Output the (x, y) coordinate of the center of the cell containing the given text.  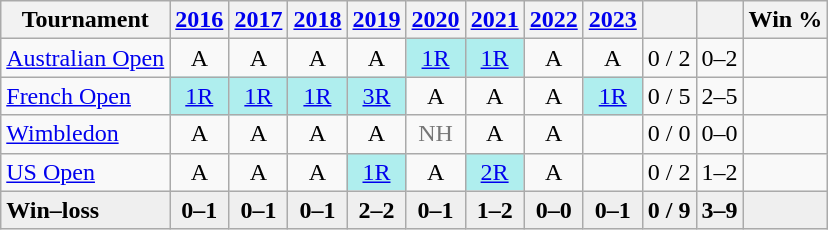
2016 (200, 20)
0 / 0 (669, 134)
3–9 (720, 210)
2–2 (376, 210)
US Open (86, 172)
2023 (612, 20)
2021 (494, 20)
Tournament (86, 20)
0–2 (720, 58)
Win % (786, 20)
French Open (86, 96)
2020 (436, 20)
Wimbledon (86, 134)
2017 (258, 20)
NH (436, 134)
2019 (376, 20)
2–5 (720, 96)
Australian Open (86, 58)
0 / 5 (669, 96)
2022 (554, 20)
3R (376, 96)
Win–loss (86, 210)
0 / 9 (669, 210)
2018 (318, 20)
2R (494, 172)
